Pinpoint the cell where the given text exists, returning its [X, Y] midpoint coordinate. 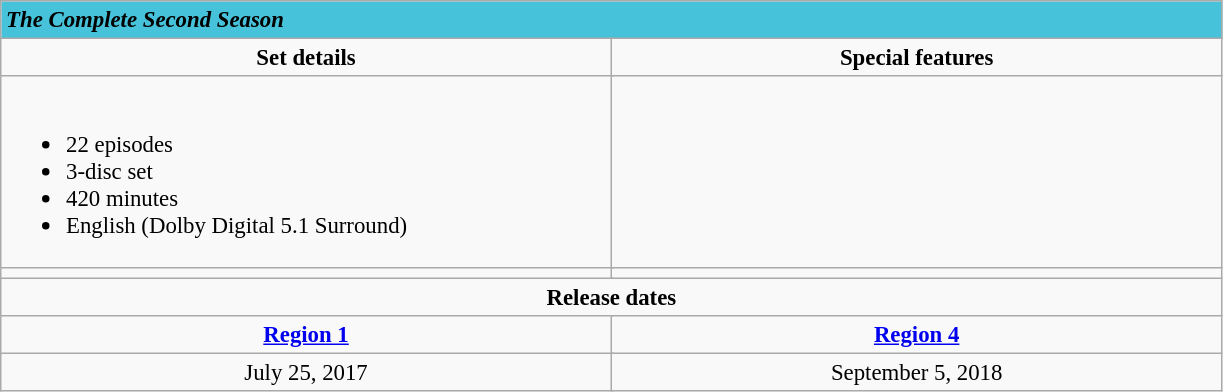
Region 4 [916, 334]
Region 1 [306, 334]
Set details [306, 58]
Release dates [612, 297]
Special features [916, 58]
The Complete Second Season [612, 20]
July 25, 2017 [306, 372]
22 episodes3-disc set420 minutesEnglish (Dolby Digital 5.1 Surround) [306, 172]
September 5, 2018 [916, 372]
